Return [x, y] of the center of cell containing provided text 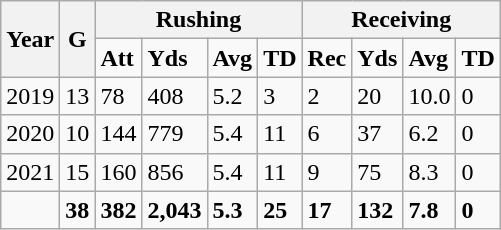
2 [327, 96]
Rec [327, 58]
Year [30, 39]
2020 [30, 134]
3 [280, 96]
37 [378, 134]
6 [327, 134]
144 [118, 134]
17 [327, 210]
8.3 [430, 172]
25 [280, 210]
78 [118, 96]
15 [78, 172]
382 [118, 210]
160 [118, 172]
132 [378, 210]
10.0 [430, 96]
Receiving [401, 20]
10 [78, 134]
38 [78, 210]
G [78, 39]
2021 [30, 172]
9 [327, 172]
5.2 [232, 96]
2019 [30, 96]
75 [378, 172]
856 [174, 172]
20 [378, 96]
5.3 [232, 210]
Att [118, 58]
408 [174, 96]
6.2 [430, 134]
Rushing [198, 20]
13 [78, 96]
2,043 [174, 210]
7.8 [430, 210]
779 [174, 134]
